Provide the [x, y] coordinate of the cell's center where the given text is located.  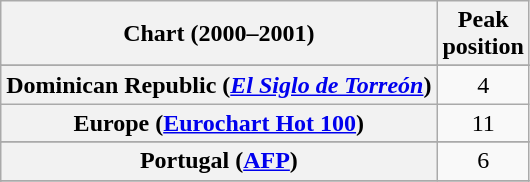
6 [483, 161]
Portugal (AFP) [219, 161]
4 [483, 85]
11 [483, 123]
Europe (Eurochart Hot 100) [219, 123]
Dominican Republic (El Siglo de Torreón) [219, 85]
Chart (2000–2001) [219, 34]
Peakposition [483, 34]
